Determine the (X, Y) coordinate at the center of the cell enclosing the given text.  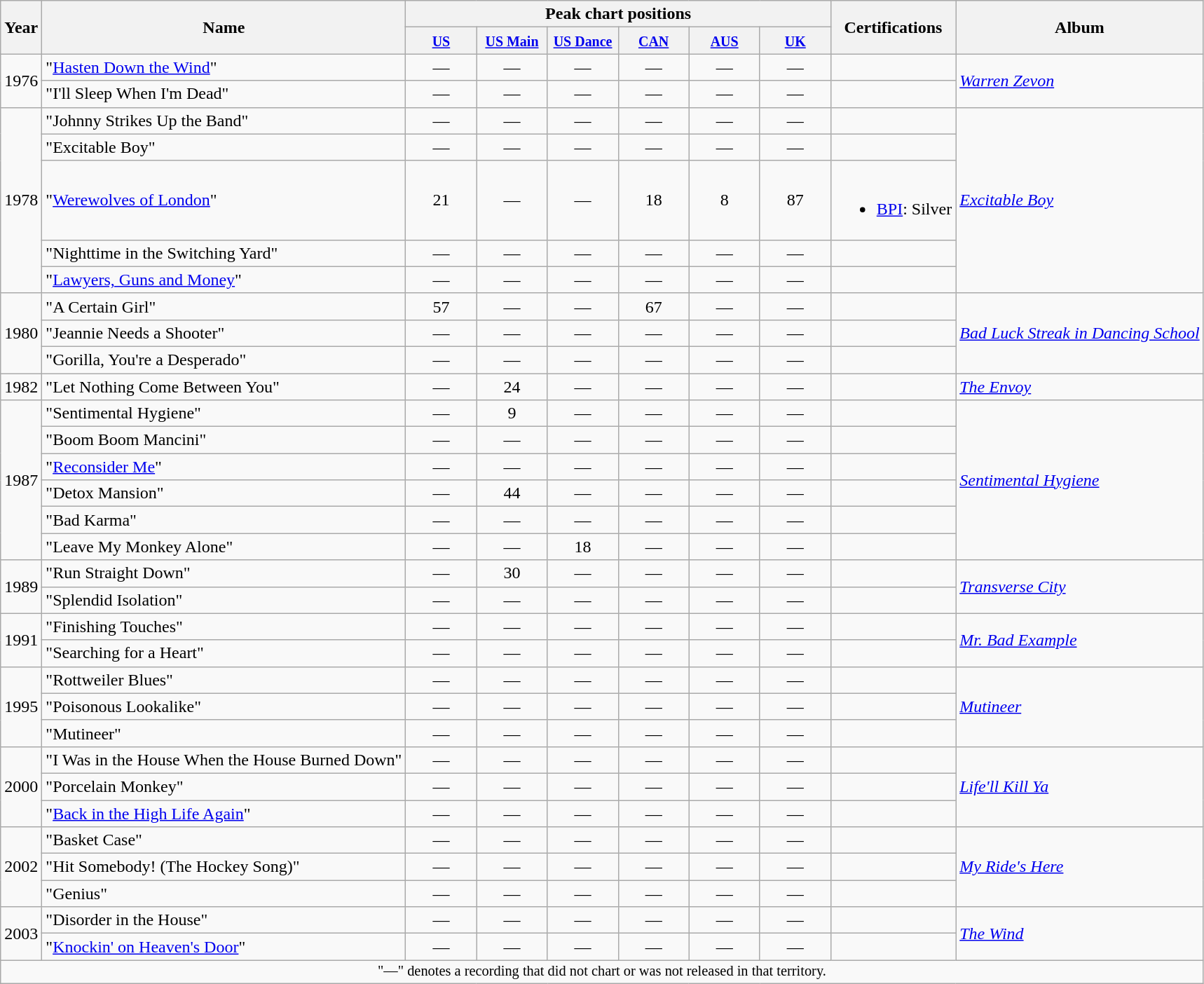
Album (1079, 27)
"Detox Mansion" (224, 493)
"Gorilla, You're a Desperado" (224, 360)
US (442, 41)
1976 (21, 81)
1991 (21, 640)
Sentimental Hygiene (1079, 480)
"I'll Sleep When I'm Dead" (224, 94)
"Jeannie Needs a Shooter" (224, 333)
Year (21, 27)
"A Certain Girl" (224, 306)
21 (442, 200)
"Sentimental Hygiene" (224, 414)
Mutineer (1079, 706)
Transverse City (1079, 587)
2003 (21, 934)
"I Was in the House When the House Burned Down" (224, 760)
24 (512, 386)
"Poisonous Lookalike" (224, 706)
"Genius" (224, 894)
Peak chart positions (618, 14)
"Porcelain Monkey" (224, 786)
"Knockin' on Heaven's Door" (224, 947)
AUS (725, 41)
Warren Zevon (1079, 81)
"Back in the High Life Again" (224, 814)
CAN (653, 41)
8 (725, 200)
Certifications (893, 27)
Bad Luck Streak in Dancing School (1079, 333)
1978 (21, 200)
2000 (21, 786)
1980 (21, 333)
"Searching for a Heart" (224, 653)
The Wind (1079, 934)
US Dance (583, 41)
"Basket Case" (224, 840)
1987 (21, 480)
Life'll Kill Ya (1079, 786)
US Main (512, 41)
"Mutineer" (224, 733)
"Excitable Boy" (224, 147)
67 (653, 306)
"Leave My Monkey Alone" (224, 547)
"Finishing Touches" (224, 627)
Mr. Bad Example (1079, 640)
My Ride's Here (1079, 867)
"Boom Boom Mancini" (224, 440)
1989 (21, 587)
Excitable Boy (1079, 200)
1995 (21, 706)
1982 (21, 386)
9 (512, 414)
"Hasten Down the Wind" (224, 67)
"Johnny Strikes Up the Band" (224, 121)
BPI: Silver (893, 200)
87 (795, 200)
Name (224, 27)
"Reconsider Me" (224, 467)
44 (512, 493)
"Nighttime in the Switching Yard" (224, 253)
"—" denotes a recording that did not chart or was not released in that territory. (602, 972)
"Werewolves of London" (224, 200)
"Disorder in the House" (224, 920)
2002 (21, 867)
"Run Straight Down" (224, 573)
"Rottweiler Blues" (224, 680)
UK (795, 41)
The Envoy (1079, 386)
"Hit Somebody! (The Hockey Song)" (224, 867)
"Splendid Isolation" (224, 600)
"Bad Karma" (224, 520)
57 (442, 306)
"Let Nothing Come Between You" (224, 386)
"Lawyers, Guns and Money" (224, 280)
30 (512, 573)
